Detect which cell encompasses the target text, then output its (X, Y) center coordinate. 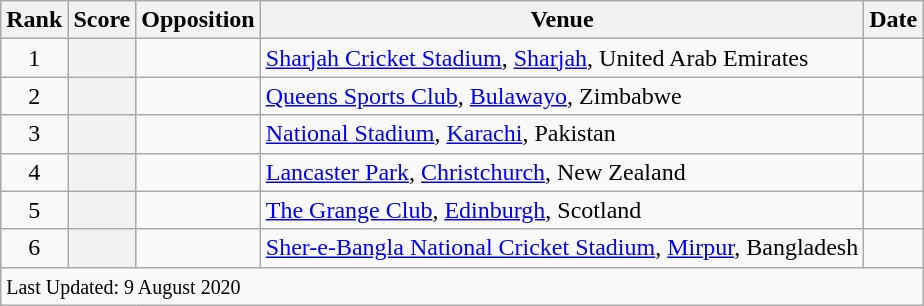
Date (894, 20)
3 (34, 134)
2 (34, 96)
The Grange Club, Edinburgh, Scotland (562, 210)
Rank (34, 20)
Last Updated: 9 August 2020 (462, 286)
Lancaster Park, Christchurch, New Zealand (562, 172)
Score (102, 20)
1 (34, 58)
Sher-e-Bangla National Cricket Stadium, Mirpur, Bangladesh (562, 248)
National Stadium, Karachi, Pakistan (562, 134)
Opposition (198, 20)
6 (34, 248)
5 (34, 210)
Sharjah Cricket Stadium, Sharjah, United Arab Emirates (562, 58)
Queens Sports Club, Bulawayo, Zimbabwe (562, 96)
4 (34, 172)
Venue (562, 20)
